Pinpoint the cell where the given text exists, returning its (X, Y) midpoint coordinate. 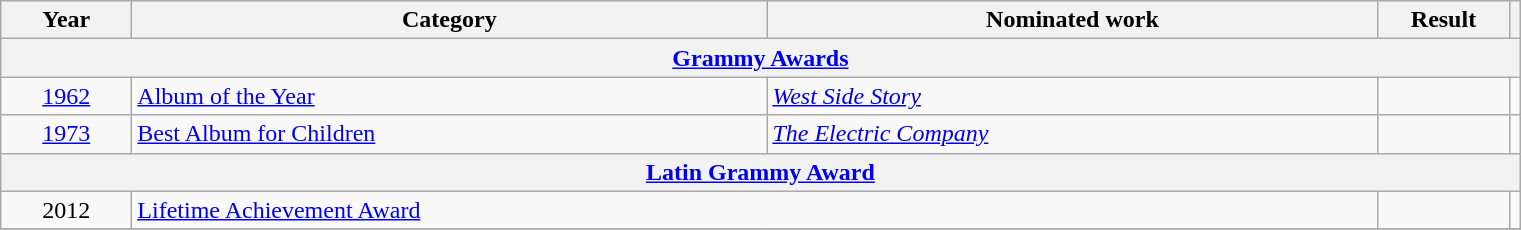
West Side Story (1072, 96)
Category (450, 20)
Lifetime Achievement Award (755, 210)
Result (1444, 20)
Nominated work (1072, 20)
2012 (66, 210)
Best Album for Children (450, 134)
1973 (66, 134)
1962 (66, 96)
Year (66, 20)
The Electric Company (1072, 134)
Latin Grammy Award (760, 172)
Album of the Year (450, 96)
Grammy Awards (760, 58)
